Return (X, Y) of the center of cell containing provided text 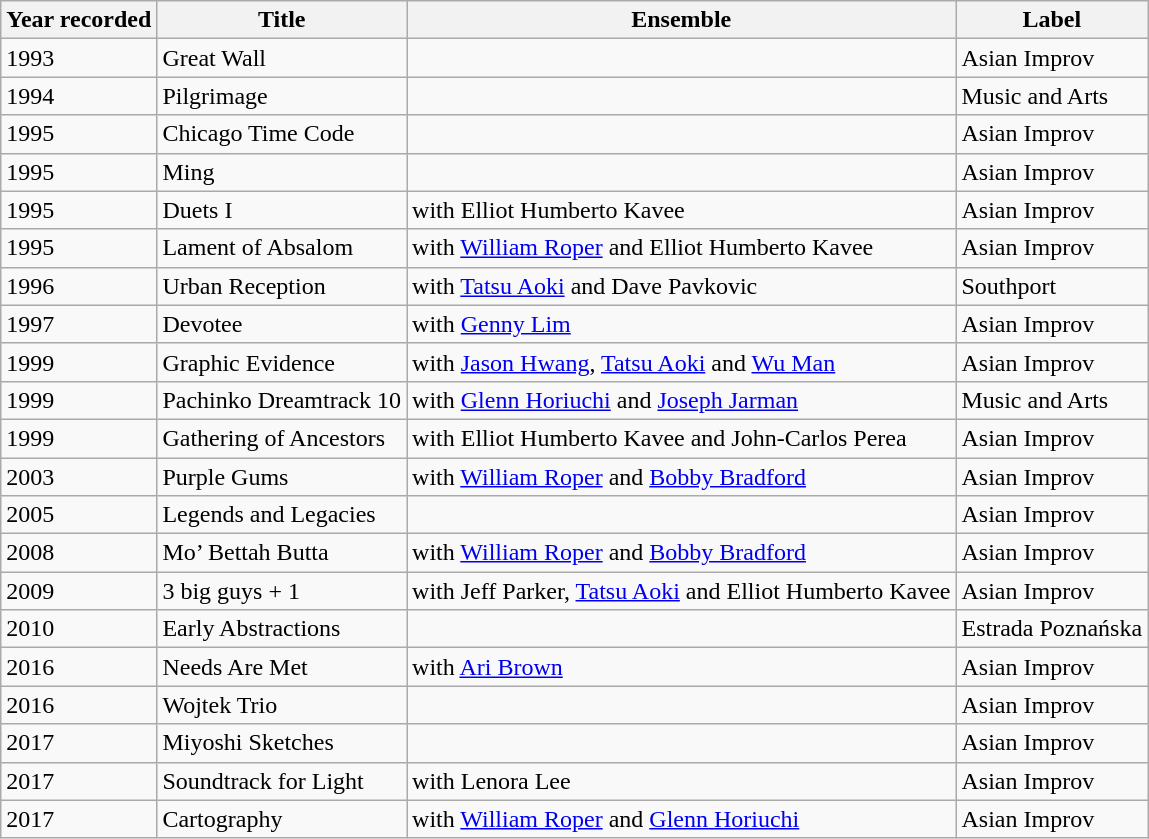
Lament of Absalom (282, 248)
2010 (79, 629)
2009 (79, 591)
Wojtek Trio (282, 705)
Chicago Time Code (282, 134)
Graphic Evidence (282, 362)
with Tatsu Aoki and Dave Pavkovic (682, 286)
with Lenora Lee (682, 781)
with Ari Brown (682, 667)
2008 (79, 553)
Early Abstractions (282, 629)
Cartography (282, 819)
with Glenn Horiuchi and Joseph Jarman (682, 400)
Ensemble (682, 20)
Legends and Legacies (282, 515)
Gathering of Ancestors (282, 438)
Pachinko Dreamtrack 10 (282, 400)
3 big guys + 1 (282, 591)
Label (1052, 20)
Miyoshi Sketches (282, 743)
with Jeff Parker, Tatsu Aoki and Elliot Humberto Kavee (682, 591)
2005 (79, 515)
Estrada Poznańska (1052, 629)
2003 (79, 477)
Devotee (282, 324)
Ming (282, 172)
Pilgrimage (282, 96)
with Jason Hwang, Tatsu Aoki and Wu Man (682, 362)
Soundtrack for Light (282, 781)
with Elliot Humberto Kavee and John-Carlos Perea (682, 438)
1997 (79, 324)
Urban Reception (282, 286)
Great Wall (282, 58)
Southport (1052, 286)
Purple Gums (282, 477)
with William Roper and Glenn Horiuchi (682, 819)
Duets I (282, 210)
Needs Are Met (282, 667)
1993 (79, 58)
Mo’ Bettah Butta (282, 553)
with Genny Lim (682, 324)
1994 (79, 96)
1996 (79, 286)
with William Roper and Elliot Humberto Kavee (682, 248)
Year recorded (79, 20)
with Elliot Humberto Kavee (682, 210)
Title (282, 20)
